Scan for the cell matching the given text and deliver its (X, Y) coordinate at center. 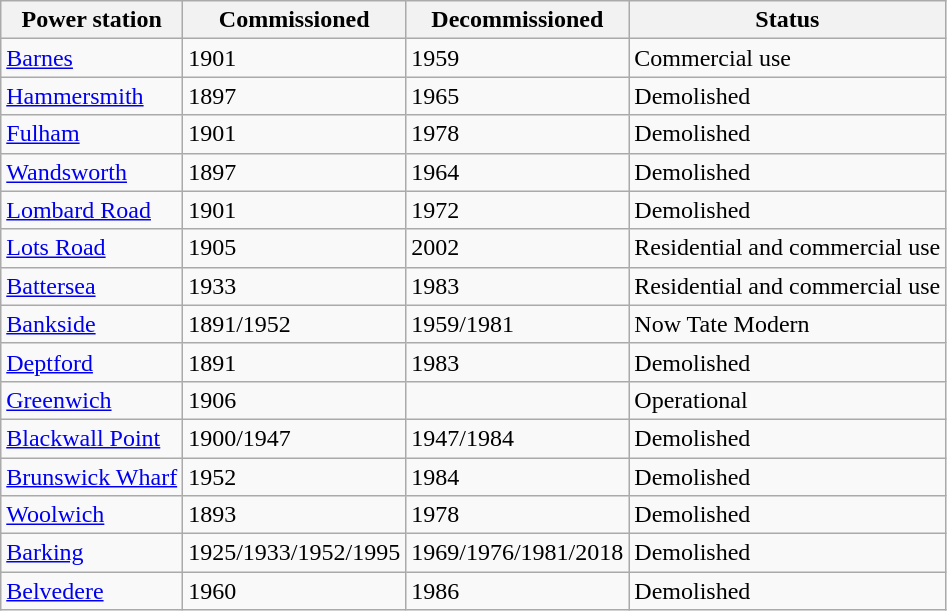
Hammersmith (92, 96)
Operational (788, 400)
Woolwich (92, 515)
1964 (518, 172)
2002 (518, 248)
1952 (294, 477)
1959/1981 (518, 324)
1947/1984 (518, 438)
1893 (294, 515)
Commissioned (294, 20)
1960 (294, 591)
Belvedere (92, 591)
Status (788, 20)
1984 (518, 477)
Now Tate Modern (788, 324)
Deptford (92, 362)
Power station (92, 20)
1933 (294, 286)
Wandsworth (92, 172)
Blackwall Point (92, 438)
Barking (92, 553)
Fulham (92, 134)
Lombard Road (92, 210)
Battersea (92, 286)
1986 (518, 591)
Barnes (92, 58)
1891/1952 (294, 324)
Brunswick Wharf (92, 477)
Greenwich (92, 400)
1959 (518, 58)
1969/1976/1981/2018 (518, 553)
Decommissioned (518, 20)
1900/1947 (294, 438)
Commercial use (788, 58)
1906 (294, 400)
1891 (294, 362)
Bankside (92, 324)
1972 (518, 210)
Lots Road (92, 248)
1965 (518, 96)
1925/1933/1952/1995 (294, 553)
1905 (294, 248)
